Search for the cell housing the specified text and yield its (x, y) center coordinate. 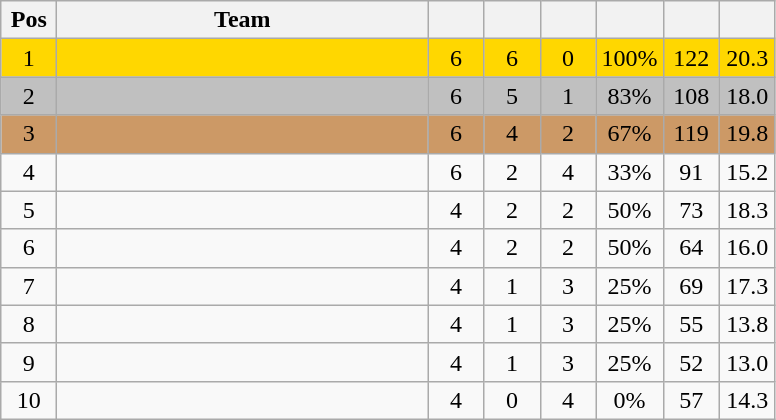
91 (691, 172)
119 (691, 134)
83% (630, 96)
0% (630, 400)
15.2 (747, 172)
67% (630, 134)
18.0 (747, 96)
13.8 (747, 324)
8 (29, 324)
20.3 (747, 58)
52 (691, 362)
55 (691, 324)
13.0 (747, 362)
122 (691, 58)
73 (691, 210)
14.3 (747, 400)
64 (691, 248)
Team (242, 20)
57 (691, 400)
7 (29, 286)
100% (630, 58)
16.0 (747, 248)
19.8 (747, 134)
69 (691, 286)
33% (630, 172)
17.3 (747, 286)
18.3 (747, 210)
108 (691, 96)
9 (29, 362)
10 (29, 400)
Pos (29, 20)
